Provide the (x, y) coordinate of the cell's center where the given text is located.  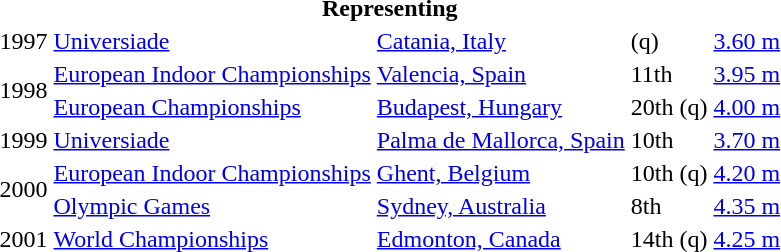
Budapest, Hungary (500, 107)
10th (669, 140)
8th (669, 206)
Ghent, Belgium (500, 173)
Palma de Mallorca, Spain (500, 140)
Sydney, Australia (500, 206)
20th (q) (669, 107)
(q) (669, 41)
Valencia, Spain (500, 74)
10th (q) (669, 173)
Catania, Italy (500, 41)
Olympic Games (212, 206)
11th (669, 74)
European Championships (212, 107)
